Find where the given text appears and provide that cell's center as (x, y) coordinate. 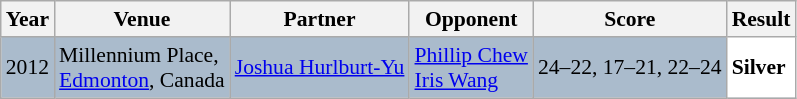
Partner (320, 19)
Score (630, 19)
Silver (762, 68)
Result (762, 19)
Phillip Chew Iris Wang (470, 68)
Millennium Place,Edmonton, Canada (142, 68)
Joshua Hurlburt-Yu (320, 68)
Opponent (470, 19)
Year (28, 19)
Venue (142, 19)
2012 (28, 68)
24–22, 17–21, 22–24 (630, 68)
